For the text-containing cell, return its midpoint in (x, y) coordinate format. 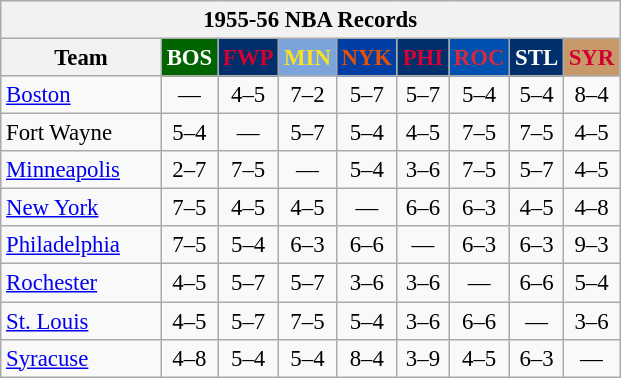
SYR (591, 58)
Boston (82, 95)
Syracuse (82, 358)
1955-56 NBA Records (310, 20)
Team (82, 58)
Rochester (82, 283)
Minneapolis (82, 170)
PHI (422, 58)
7–2 (308, 95)
3–9 (422, 358)
St. Louis (82, 321)
Fort Wayne (82, 133)
Philadelphia (82, 245)
STL (537, 58)
FWP (248, 58)
ROC (478, 58)
9–3 (591, 245)
2–7 (189, 170)
NYK (366, 58)
New York (82, 208)
BOS (189, 58)
MIN (308, 58)
